Search for the cell housing the specified text and yield its (X, Y) center coordinate. 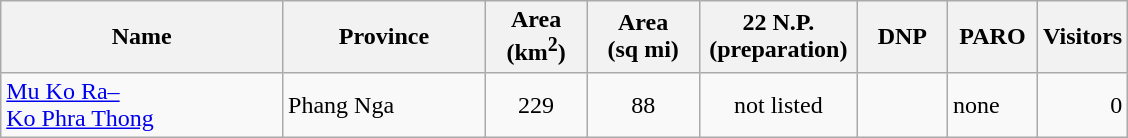
Mu Ko Ra–Ko Phra Thong (142, 104)
none (992, 104)
Province (384, 37)
0 (1083, 104)
PARO (992, 37)
Visitors (1083, 37)
229 (536, 104)
Area(km2) (536, 37)
Name (142, 37)
Area(sq mi) (644, 37)
22 N.P.(preparation) (778, 37)
DNP (902, 37)
88 (644, 104)
not listed (778, 104)
Phang Nga (384, 104)
